For the text-containing cell, return its midpoint in [X, Y] coordinate format. 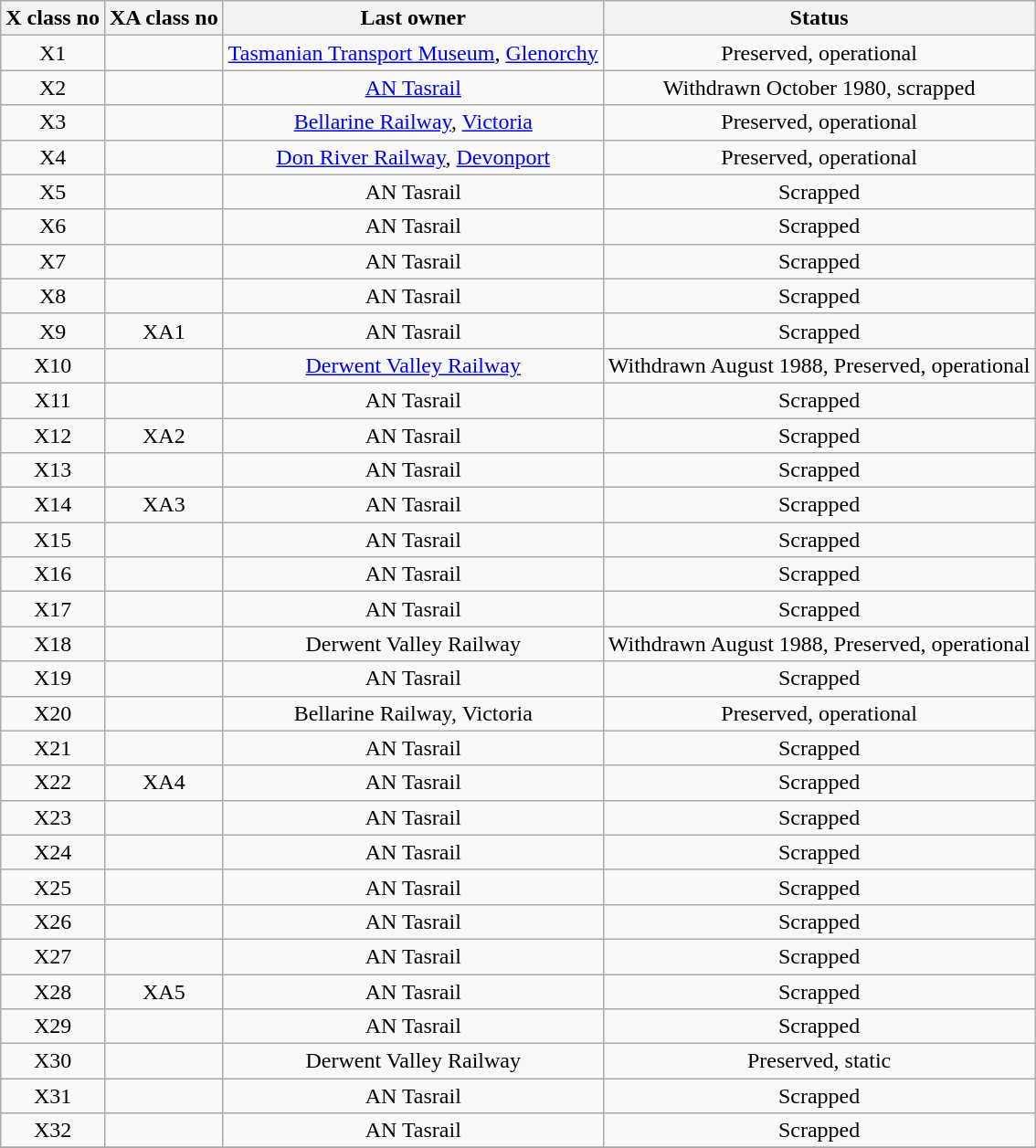
X10 [53, 365]
X7 [53, 261]
X22 [53, 783]
XA1 [164, 331]
XA4 [164, 783]
X4 [53, 157]
X14 [53, 505]
XA3 [164, 505]
X class no [53, 18]
X12 [53, 436]
X25 [53, 887]
Last owner [413, 18]
X16 [53, 574]
X11 [53, 400]
X19 [53, 679]
X3 [53, 122]
X24 [53, 852]
X13 [53, 470]
X29 [53, 1027]
X2 [53, 88]
XA5 [164, 991]
Withdrawn October 1980, scrapped [819, 88]
X9 [53, 331]
X32 [53, 1131]
X18 [53, 644]
Tasmanian Transport Museum, Glenorchy [413, 53]
XA class no [164, 18]
X5 [53, 192]
X27 [53, 956]
X21 [53, 748]
Don River Railway, Devonport [413, 157]
X30 [53, 1061]
X15 [53, 540]
X6 [53, 226]
Status [819, 18]
Preserved, static [819, 1061]
X8 [53, 296]
X28 [53, 991]
X1 [53, 53]
X17 [53, 609]
X23 [53, 817]
XA2 [164, 436]
X26 [53, 922]
X31 [53, 1096]
X20 [53, 713]
